Scan for the cell matching the given text and deliver its (X, Y) coordinate at center. 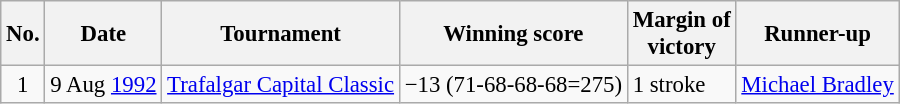
Tournament (281, 34)
Michael Bradley (818, 85)
Date (104, 34)
Winning score (513, 34)
Trafalgar Capital Classic (281, 85)
No. (23, 34)
−13 (71-68-68-68=275) (513, 85)
Margin ofvictory (682, 34)
9 Aug 1992 (104, 85)
Runner-up (818, 34)
1 stroke (682, 85)
1 (23, 85)
